Scan for the cell matching the given text and deliver its (X, Y) coordinate at center. 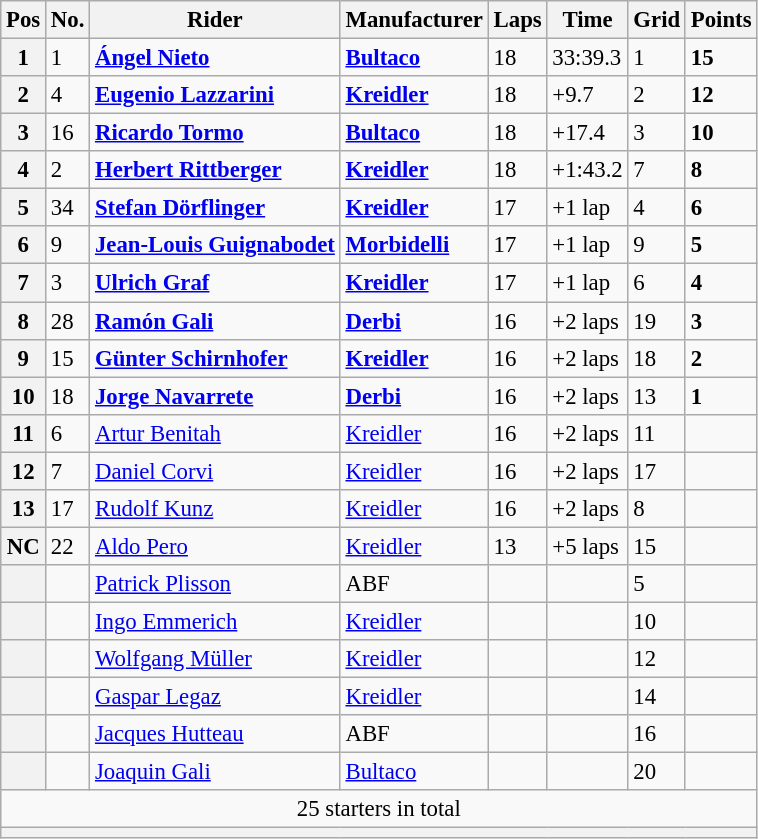
+1:43.2 (588, 170)
No. (68, 20)
Aldo Pero (215, 546)
Wolfgang Müller (215, 659)
Points (720, 20)
Herbert Rittberger (215, 170)
20 (656, 772)
Ángel Nieto (215, 58)
Time (588, 20)
Jorge Navarrete (215, 396)
Rider (215, 20)
+9.7 (588, 95)
Morbidelli (414, 245)
Ramón Gali (215, 321)
Patrick Plisson (215, 584)
Jean-Louis Guignabodet (215, 245)
Gaspar Legaz (215, 697)
Jacques Hutteau (215, 734)
Artur Benitah (215, 433)
34 (68, 208)
+5 laps (588, 546)
Ingo Emmerich (215, 621)
28 (68, 321)
Pos (24, 20)
Daniel Corvi (215, 471)
NC (24, 546)
Günter Schirnhofer (215, 358)
Manufacturer (414, 20)
14 (656, 697)
19 (656, 321)
Ulrich Graf (215, 283)
Eugenio Lazzarini (215, 95)
25 starters in total (379, 809)
22 (68, 546)
Joaquin Gali (215, 772)
Laps (518, 20)
33:39.3 (588, 58)
Stefan Dörflinger (215, 208)
+17.4 (588, 133)
Grid (656, 20)
Rudolf Kunz (215, 509)
Ricardo Tormo (215, 133)
